Pinpoint the cell where the given text exists, returning its (x, y) midpoint coordinate. 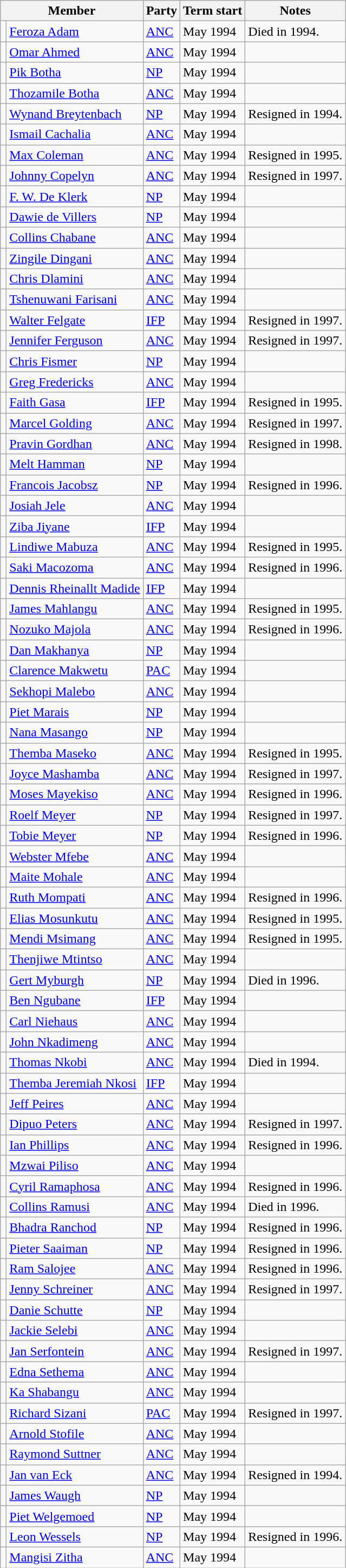
Pieter Saaiman (75, 1248)
Jan Serfontein (75, 1351)
Collins Ramusi (75, 1207)
Clarence Makwetu (75, 671)
Jeff Peires (75, 1104)
Francois Jacobsz (75, 485)
Roelf Meyer (75, 815)
Faith Gasa (75, 403)
Saki Macozoma (75, 567)
Dipuo Peters (75, 1124)
Bhadra Ranchod (75, 1227)
Edna Sethema (75, 1372)
Party (161, 11)
Tshenuwani Farisani (75, 300)
Danie Schutte (75, 1310)
Walter Felgate (75, 320)
Notes (296, 11)
Tobie Meyer (75, 835)
Maite Mohale (75, 877)
Themba Maseko (75, 753)
Pik Botha (75, 73)
Max Coleman (75, 155)
Cyril Ramaphosa (75, 1186)
Mendi Msimang (75, 939)
Chris Fismer (75, 361)
Joyce Mashamba (75, 774)
Piet Welgemoed (75, 1516)
Gert Myburgh (75, 980)
Ian Phillips (75, 1145)
Lindiwe Mabuza (75, 547)
Nana Masango (75, 733)
Richard Sizani (75, 1413)
Feroza Adam (75, 31)
Jan van Eck (75, 1475)
James Mahlangu (75, 609)
F. W. De Klerk (75, 196)
Elias Mosunkutu (75, 918)
John Nkadimeng (75, 1042)
Zingile Dingani (75, 258)
Piet Marais (75, 712)
Greg Fredericks (75, 382)
Leon Wessels (75, 1537)
Josiah Jele (75, 506)
Dennis Rheinallt Madide (75, 588)
Ismail Cachalia (75, 134)
Ram Salojee (75, 1269)
Pravin Gordhan (75, 444)
Resigned in 1998. (296, 444)
Raymond Suttner (75, 1454)
Melt Hamman (75, 464)
Omar Ahmed (75, 52)
Webster Mfebe (75, 856)
Wynand Breytenbach (75, 114)
Ruth Mompati (75, 897)
Ka Shabangu (75, 1392)
Johnny Copelyn (75, 176)
Sekhopi Malebo (75, 691)
Thomas Nkobi (75, 1062)
Jenny Schreiner (75, 1290)
Dawie de Villers (75, 217)
Ben Ngubane (75, 1001)
Mzwai Piliso (75, 1165)
Nozuko Majola (75, 630)
Term start (213, 11)
Ziba Jiyane (75, 526)
James Waugh (75, 1495)
Thozamile Botha (75, 93)
Moses Mayekiso (75, 794)
Collins Chabane (75, 237)
Chris Dlamini (75, 279)
Member (71, 11)
Carl Niehaus (75, 1021)
Arnold Stofile (75, 1434)
Dan Makhanya (75, 650)
Mangisi Zitha (75, 1557)
Thenjiwe Mtintso (75, 960)
Themba Jeremiah Nkosi (75, 1083)
Marcel Golding (75, 423)
Jackie Selebi (75, 1331)
Jennifer Ferguson (75, 341)
